Capture the cell that displays the provided text and extract its (x, y) central coordinate. 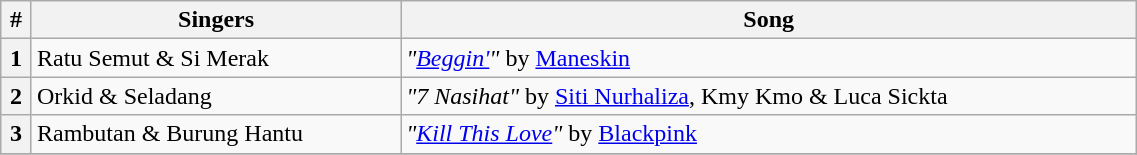
Singers (216, 20)
Ratu Semut & Si Merak (216, 58)
"Kill This Love" by Blackpink (769, 134)
"Beggin'" by Maneskin (769, 58)
1 (16, 58)
Song (769, 20)
2 (16, 96)
"7 Nasihat" by Siti Nurhaliza, Kmy Kmo & Luca Sickta (769, 96)
# (16, 20)
3 (16, 134)
Orkid & Seladang (216, 96)
Rambutan & Burung Hantu (216, 134)
